Detect which cell encompasses the target text, then output its (X, Y) center coordinate. 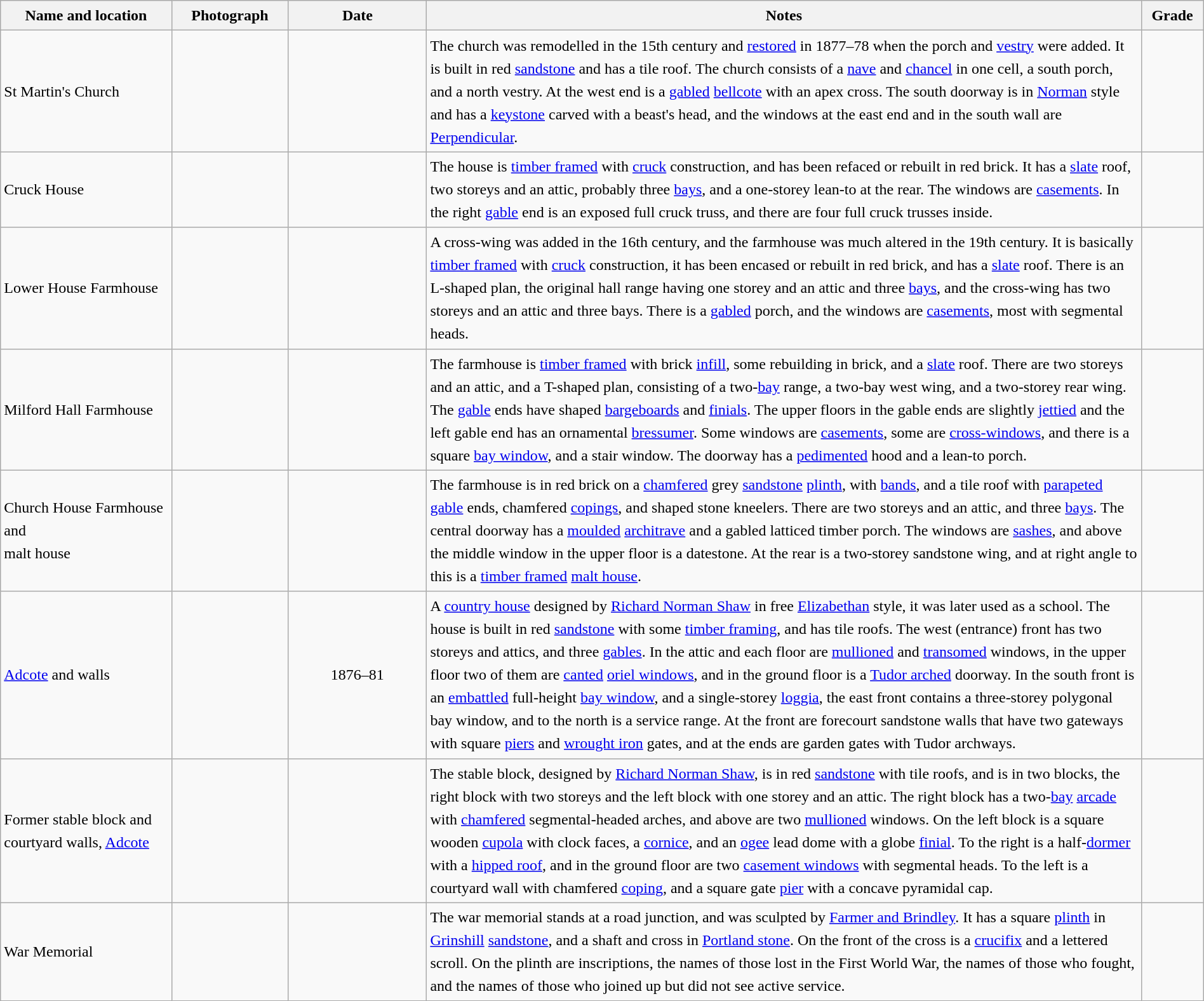
Date (358, 15)
Former stable block and courtyard walls, Adcote (86, 831)
St Martin's Church (86, 91)
Notes (784, 15)
Lower House Farmhouse (86, 288)
Milford Hall Farmhouse (86, 409)
Cruck House (86, 189)
Church House Farmhouse andmalt house (86, 531)
Adcote and walls (86, 675)
War Memorial (86, 951)
Grade (1172, 15)
1876–81 (358, 675)
Name and location (86, 15)
Photograph (230, 15)
